Capture the cell that displays the provided text and extract its (x, y) central coordinate. 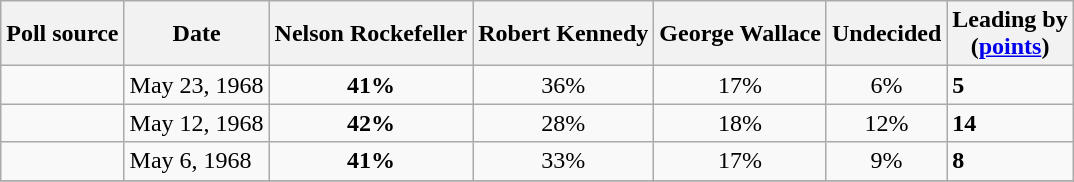
36% (564, 85)
Nelson Rockefeller (371, 34)
14 (1010, 123)
Poll source (62, 34)
May 12, 1968 (196, 123)
Undecided (886, 34)
42% (371, 123)
28% (564, 123)
33% (564, 161)
Robert Kennedy (564, 34)
May 6, 1968 (196, 161)
18% (740, 123)
9% (886, 161)
May 23, 1968 (196, 85)
6% (886, 85)
George Wallace (740, 34)
8 (1010, 161)
12% (886, 123)
Leading by(points) (1010, 34)
5 (1010, 85)
Date (196, 34)
